Extract the (x, y) coordinate from the center of the cell holding the provided text.  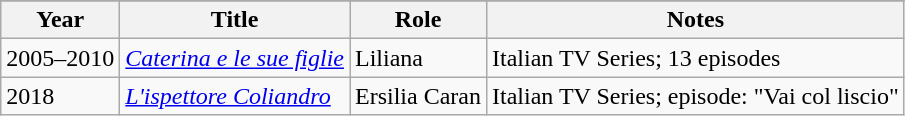
Italian TV Series; 13 episodes (696, 58)
Role (418, 20)
Notes (696, 20)
Ersilia Caran (418, 96)
Caterina e le sue figlie (235, 58)
L'ispettore Coliandro (235, 96)
Year (60, 20)
2018 (60, 96)
Liliana (418, 58)
Title (235, 20)
2005–2010 (60, 58)
Italian TV Series; episode: "Vai col liscio" (696, 96)
